Pinpoint the cell where the given text exists, returning its (x, y) midpoint coordinate. 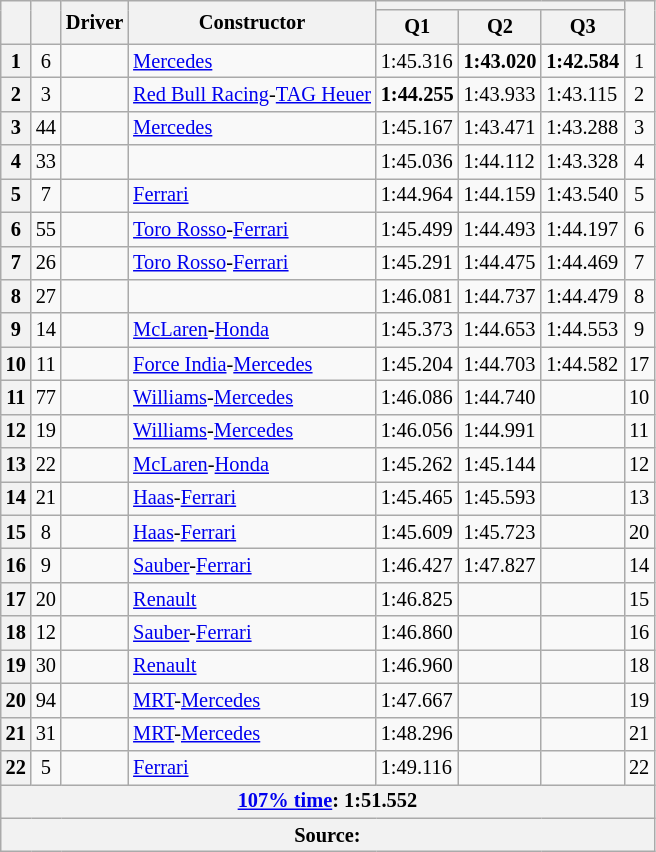
94 (46, 700)
1:44.740 (500, 397)
1:48.296 (418, 734)
1:45.316 (418, 61)
27 (46, 296)
55 (46, 229)
1:43.471 (500, 128)
1:43.020 (500, 61)
Source: (328, 835)
30 (46, 666)
1:44.493 (500, 229)
1:46.960 (418, 666)
Constructor (252, 22)
Force India-Mercedes (252, 364)
77 (46, 397)
31 (46, 734)
Driver (94, 22)
1:45.499 (418, 229)
Q1 (418, 27)
33 (46, 162)
1:45.167 (418, 128)
1:43.933 (500, 94)
1:44.991 (500, 431)
1:45.036 (418, 162)
1:44.255 (418, 94)
1:44.553 (582, 330)
44 (46, 128)
1:43.115 (582, 94)
1:44.653 (500, 330)
1:44.737 (500, 296)
1:44.479 (582, 296)
1:44.964 (418, 195)
Red Bull Racing-TAG Heuer (252, 94)
1:44.469 (582, 263)
1:47.827 (500, 565)
1:45.204 (418, 364)
Q2 (500, 27)
1:46.427 (418, 565)
1:44.475 (500, 263)
1:49.116 (418, 767)
1:44.197 (582, 229)
1:44.159 (500, 195)
1:45.723 (500, 532)
1:47.667 (418, 700)
1:46.860 (418, 633)
1:45.593 (500, 498)
1:43.328 (582, 162)
1:46.086 (418, 397)
1:43.288 (582, 128)
1:45.609 (418, 532)
1:46.081 (418, 296)
1:44.582 (582, 364)
1:43.540 (582, 195)
1:44.703 (500, 364)
107% time: 1:51.552 (328, 801)
1:45.373 (418, 330)
1:45.262 (418, 465)
1:45.465 (418, 498)
Q3 (582, 27)
1:42.584 (582, 61)
26 (46, 263)
1:46.056 (418, 431)
1:44.112 (500, 162)
1:46.825 (418, 599)
1:45.291 (418, 263)
1:45.144 (500, 465)
